Determine the (X, Y) coordinate at the center of the cell enclosing the given text.  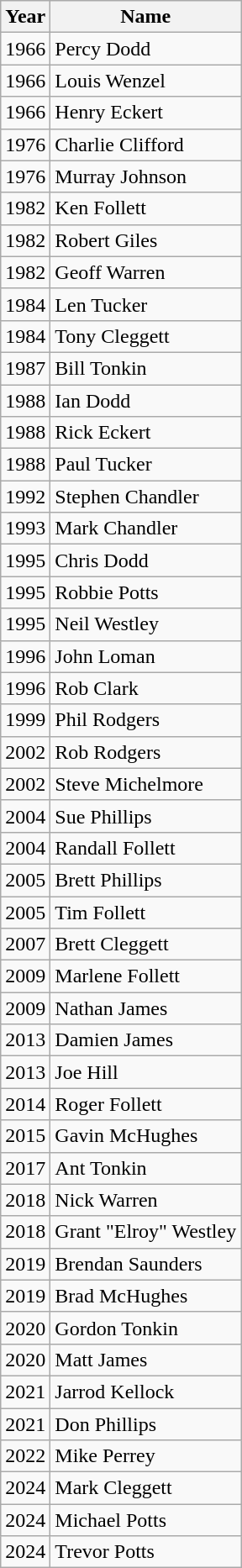
Murray Johnson (146, 176)
Nick Warren (146, 1200)
Sue Phillips (146, 816)
Gordon Tonkin (146, 1328)
Charlie Clifford (146, 145)
Gavin McHughes (146, 1136)
Tony Cleggett (146, 336)
Louis Wenzel (146, 81)
1987 (25, 368)
Henry Eckert (146, 113)
2017 (25, 1168)
Mark Chandler (146, 529)
Matt James (146, 1360)
Damien James (146, 1040)
Brett Cleggett (146, 944)
Brett Phillips (146, 880)
John Loman (146, 656)
Neil Westley (146, 624)
2014 (25, 1104)
2015 (25, 1136)
Randall Follett (146, 848)
Ant Tonkin (146, 1168)
Ian Dodd (146, 401)
Trevor Potts (146, 1552)
1992 (25, 497)
Geoff Warren (146, 272)
Nathan James (146, 1008)
Mike Perrey (146, 1456)
Year (25, 17)
Paul Tucker (146, 465)
Mark Cleggett (146, 1488)
Rob Rodgers (146, 752)
Roger Follett (146, 1104)
1993 (25, 529)
Ken Follett (146, 208)
Marlene Follett (146, 976)
2022 (25, 1456)
Phil Rodgers (146, 720)
Rick Eckert (146, 433)
Name (146, 17)
Stephen Chandler (146, 497)
Len Tucker (146, 304)
Rob Clark (146, 688)
Joe Hill (146, 1072)
Brendan Saunders (146, 1264)
Tim Follett (146, 912)
Grant "Elroy" Westley (146, 1232)
Robbie Potts (146, 592)
Percy Dodd (146, 49)
Chris Dodd (146, 560)
Robert Giles (146, 240)
Jarrod Kellock (146, 1392)
Bill Tonkin (146, 368)
2007 (25, 944)
Michael Potts (146, 1520)
1999 (25, 720)
Brad McHughes (146, 1296)
Steve Michelmore (146, 784)
Don Phillips (146, 1424)
